Return (x, y) of the center of cell containing provided text 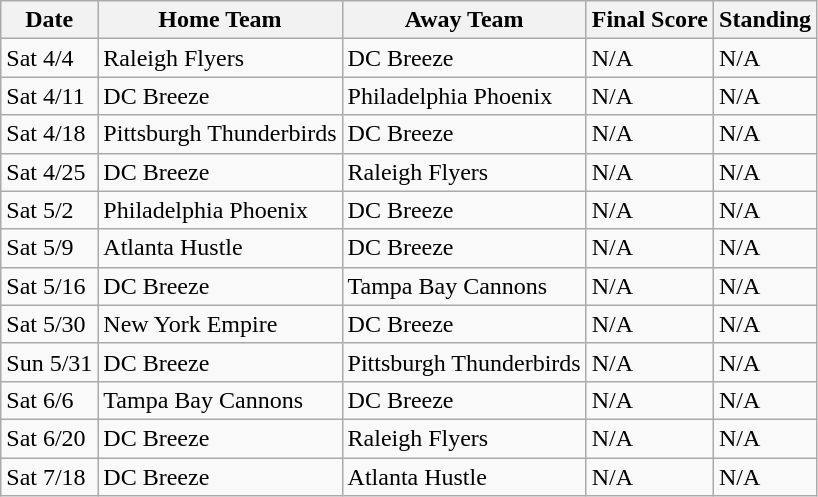
Sat 5/2 (50, 210)
Sat 4/11 (50, 96)
Sat 4/4 (50, 58)
Sat 4/25 (50, 172)
Final Score (650, 20)
Sat 6/6 (50, 400)
Sun 5/31 (50, 362)
Sat 5/30 (50, 324)
Sat 4/18 (50, 134)
Standing (766, 20)
New York Empire (220, 324)
Sat 6/20 (50, 438)
Home Team (220, 20)
Away Team (464, 20)
Sat 5/9 (50, 248)
Sat 7/18 (50, 477)
Sat 5/16 (50, 286)
Date (50, 20)
